Locate the cell with the specified text and output its (X, Y) center coordinate. 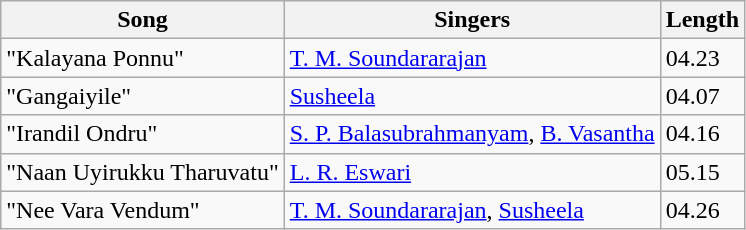
04.26 (702, 210)
L. R. Eswari (472, 172)
04.23 (702, 58)
"Kalayana Ponnu" (142, 58)
05.15 (702, 172)
Singers (472, 20)
04.07 (702, 96)
04.16 (702, 134)
Susheela (472, 96)
T. M. Soundararajan, Susheela (472, 210)
Song (142, 20)
Length (702, 20)
T. M. Soundararajan (472, 58)
"Nee Vara Vendum" (142, 210)
"Gangaiyile" (142, 96)
"Naan Uyirukku Tharuvatu" (142, 172)
S. P. Balasubrahmanyam, B. Vasantha (472, 134)
"Irandil Ondru" (142, 134)
